Determine the (x, y) coordinate at the center of the cell enclosing the given text.  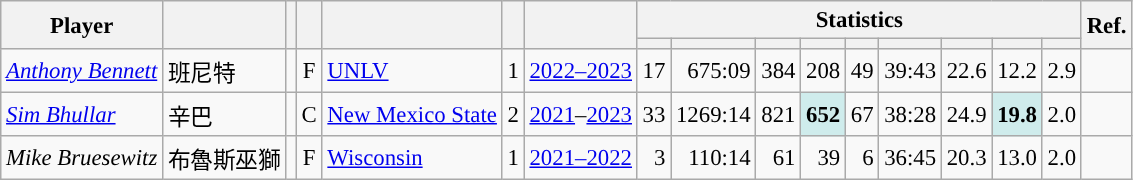
33 (654, 115)
20.3 (966, 158)
2021–2022 (580, 158)
Anthony Bennett (82, 71)
22.6 (966, 71)
19.8 (1017, 115)
班尼特 (224, 71)
110:14 (714, 158)
2.9 (1062, 71)
Statistics (859, 20)
39 (824, 158)
2021–2023 (580, 115)
布魯斯巫獅 (224, 158)
24.9 (966, 115)
39:43 (910, 71)
652 (824, 115)
675:09 (714, 71)
3 (654, 158)
49 (862, 71)
Sim Bhullar (82, 115)
Ref. (1106, 25)
12.2 (1017, 71)
Player (82, 25)
6 (862, 158)
UNLV (412, 71)
61 (778, 158)
Mike Bruesewitz (82, 158)
208 (824, 71)
New Mexico State (412, 115)
821 (778, 115)
17 (654, 71)
1269:14 (714, 115)
38:28 (910, 115)
2 (513, 115)
Wisconsin (412, 158)
C (309, 115)
36:45 (910, 158)
384 (778, 71)
2022–2023 (580, 71)
13.0 (1017, 158)
67 (862, 115)
辛巴 (224, 115)
